Return the (x, y) coordinate for the center point of the cell that contains the specified text.  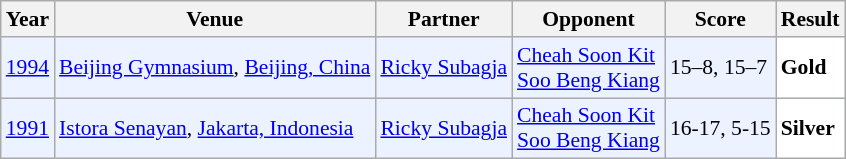
Silver (810, 128)
Partner (444, 19)
Gold (810, 68)
1991 (28, 128)
Opponent (588, 19)
Beijing Gymnasium, Beijing, China (214, 68)
Score (720, 19)
Istora Senayan, Jakarta, Indonesia (214, 128)
16-17, 5-15 (720, 128)
Venue (214, 19)
1994 (28, 68)
Result (810, 19)
15–8, 15–7 (720, 68)
Year (28, 19)
